Find where the given text appears and provide that cell's center as [X, Y] coordinate. 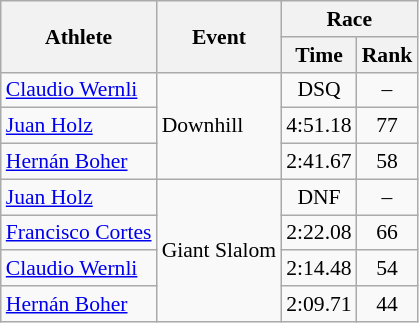
Giant Slalom [220, 250]
2:22.08 [318, 233]
2:14.48 [318, 269]
Rank [388, 55]
4:51.18 [318, 126]
77 [388, 126]
58 [388, 162]
Francisco Cortes [79, 233]
Event [220, 36]
2:09.71 [318, 304]
DSQ [318, 90]
Time [318, 55]
66 [388, 233]
Downhill [220, 126]
2:41.67 [318, 162]
DNF [318, 197]
44 [388, 304]
Athlete [79, 36]
Race [349, 19]
54 [388, 269]
